Search for the cell housing the specified text and yield its (X, Y) center coordinate. 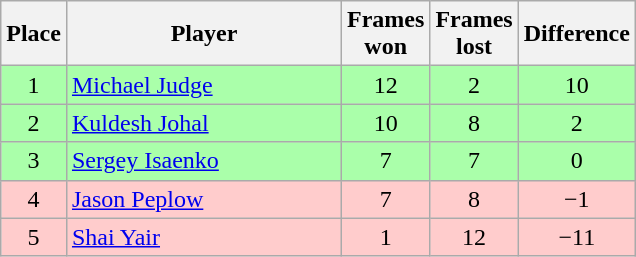
4 (34, 199)
Difference (576, 34)
−11 (576, 237)
Sergey Isaenko (204, 161)
Place (34, 34)
Shai Yair (204, 237)
0 (576, 161)
Frames lost (474, 34)
3 (34, 161)
Kuldesh Johal (204, 123)
Jason Peplow (204, 199)
5 (34, 237)
Michael Judge (204, 85)
Player (204, 34)
−1 (576, 199)
Frames won (386, 34)
